Search for the cell housing the specified text and yield its [x, y] center coordinate. 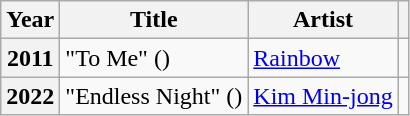
2011 [30, 58]
2022 [30, 96]
"Endless Night" () [154, 96]
Title [154, 20]
Rainbow [323, 58]
Artist [323, 20]
Year [30, 20]
"To Me" () [154, 58]
Kim Min-jong [323, 96]
